Capture the cell that displays the provided text and extract its (X, Y) central coordinate. 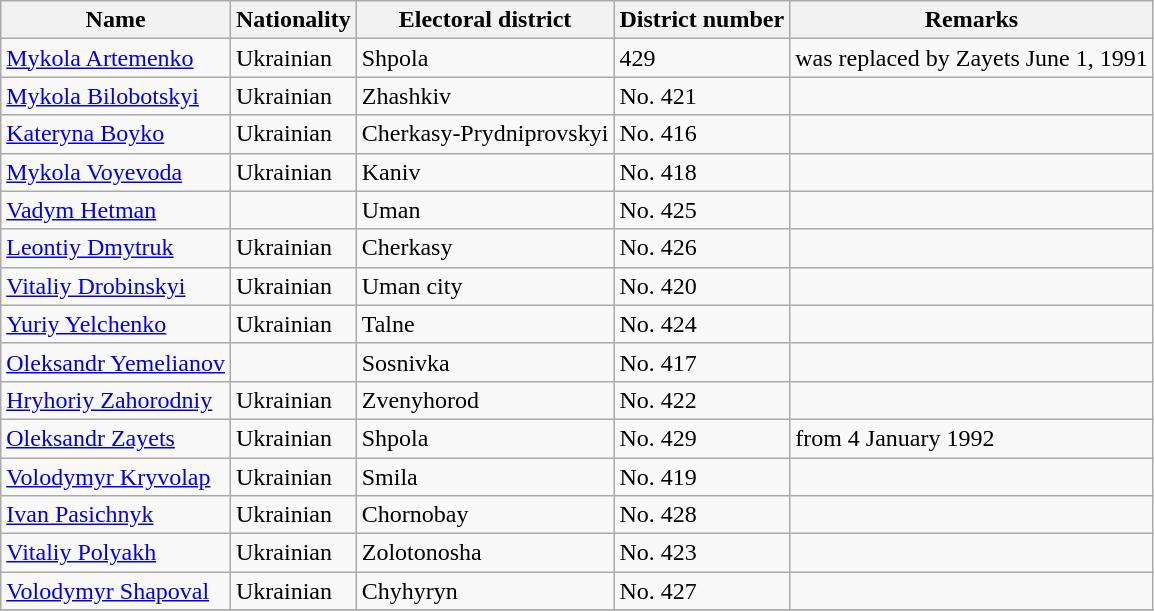
No. 416 (702, 134)
Kateryna Boyko (116, 134)
No. 424 (702, 324)
Nationality (293, 20)
Ivan Pasichnyk (116, 515)
Oleksandr Zayets (116, 438)
Mykola Artemenko (116, 58)
Remarks (972, 20)
Zolotonosha (485, 553)
Chyhyryn (485, 591)
429 (702, 58)
Mykola Voyevoda (116, 172)
Vitaliy Polyakh (116, 553)
No. 421 (702, 96)
No. 425 (702, 210)
Oleksandr Yemelianov (116, 362)
from 4 January 1992 (972, 438)
No. 420 (702, 286)
District number (702, 20)
Volodymyr Shapoval (116, 591)
Electoral district (485, 20)
Vitaliy Drobinskyi (116, 286)
Volodymyr Kryvolap (116, 477)
No. 426 (702, 248)
No. 423 (702, 553)
Yuriy Yelchenko (116, 324)
Uman (485, 210)
No. 422 (702, 400)
Cherkasy-Prydniprovskyi (485, 134)
No. 419 (702, 477)
Cherkasy (485, 248)
Smila (485, 477)
Name (116, 20)
No. 429 (702, 438)
Mykola Bilobotskyi (116, 96)
Talne (485, 324)
was replaced by Zayets June 1, 1991 (972, 58)
No. 417 (702, 362)
No. 427 (702, 591)
Hryhoriy Zahorodniy (116, 400)
Kaniv (485, 172)
No. 418 (702, 172)
Chornobay (485, 515)
Uman city (485, 286)
Sosnivka (485, 362)
Leontiy Dmytruk (116, 248)
Vadym Hetman (116, 210)
No. 428 (702, 515)
Zvenyhorod (485, 400)
Zhashkiv (485, 96)
